Provide the [X, Y] coordinate of the cell's center where the given text is located.  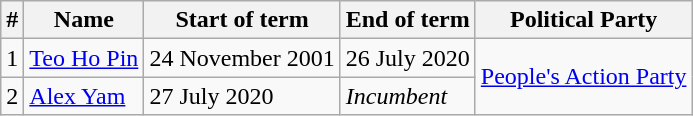
Start of term [242, 20]
People's Action Party [584, 77]
Incumbent [408, 96]
# [12, 20]
2 [12, 96]
Political Party [584, 20]
24 November 2001 [242, 58]
1 [12, 58]
Teo Ho Pin [84, 58]
Name [84, 20]
End of term [408, 20]
Alex Yam [84, 96]
27 July 2020 [242, 96]
26 July 2020 [408, 58]
